Scan for the cell matching the given text and deliver its (x, y) coordinate at center. 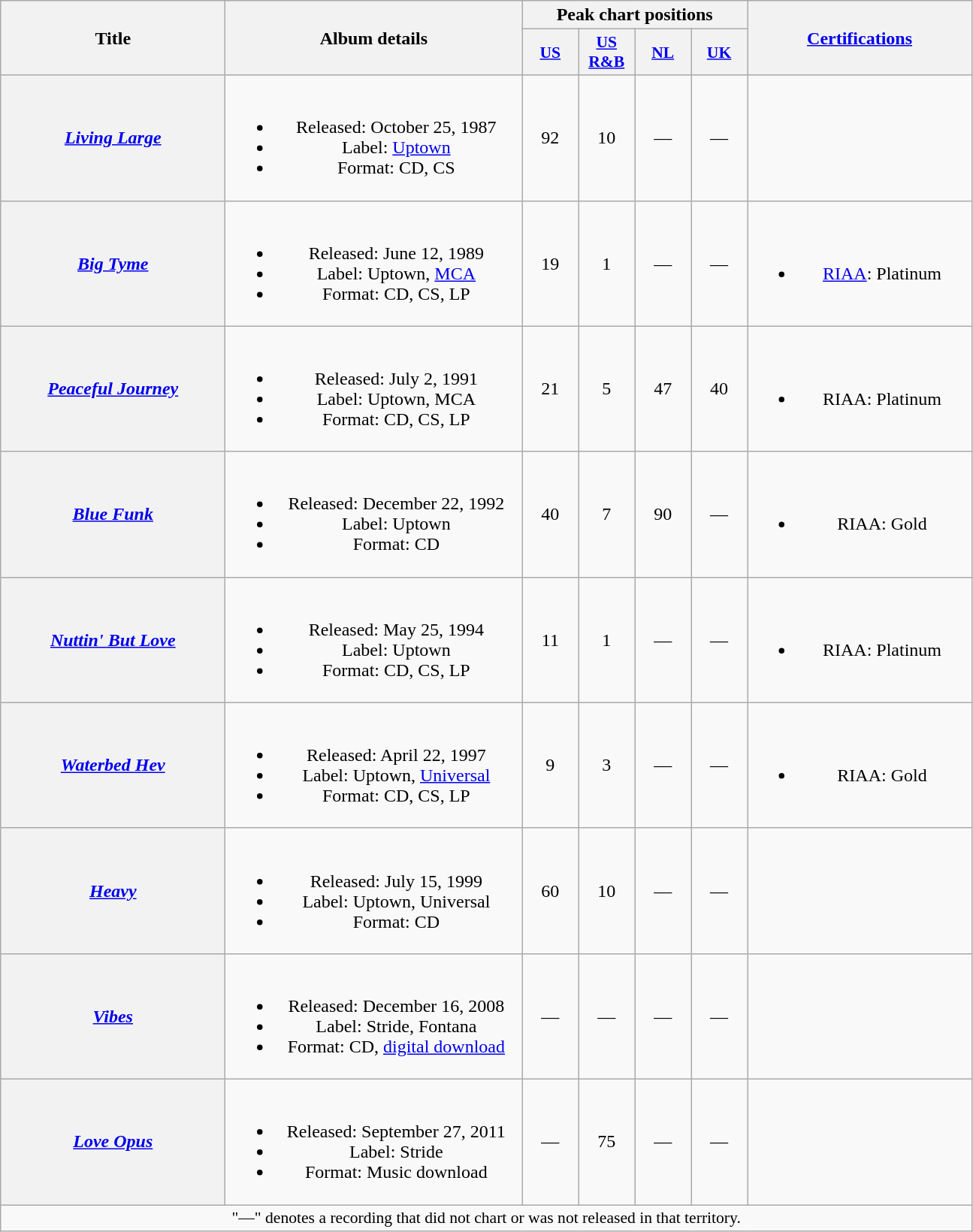
Peaceful Journey (113, 389)
Nuttin' But Love (113, 640)
60 (550, 891)
19 (550, 263)
90 (663, 514)
Released: December 22, 1992Label: UptownFormat: CD (374, 514)
UK (720, 53)
Released: September 27, 2011Label: StrideFormat: Music download (374, 1142)
NL (663, 53)
Released: April 22, 1997Label: Uptown, UniversalFormat: CD, CS, LP (374, 765)
Certifications (860, 38)
Released: May 25, 1994Label: UptownFormat: CD, CS, LP (374, 640)
Blue Funk (113, 514)
Released: October 25, 1987Label: UptownFormat: CD, CS (374, 138)
21 (550, 389)
Waterbed Hev (113, 765)
7 (607, 514)
US R&B (607, 53)
Album details (374, 38)
Released: December 16, 2008Label: Stride, FontanaFormat: CD, digital download (374, 1016)
47 (663, 389)
5 (607, 389)
"—" denotes a recording that did not chart or was not released in that territory. (487, 1218)
Living Large (113, 138)
92 (550, 138)
11 (550, 640)
US (550, 53)
3 (607, 765)
Peak chart positions (635, 15)
Love Opus (113, 1142)
Released: July 15, 1999Label: Uptown, UniversalFormat: CD (374, 891)
Heavy (113, 891)
Title (113, 38)
Released: July 2, 1991Label: Uptown, MCAFormat: CD, CS, LP (374, 389)
9 (550, 765)
75 (607, 1142)
Vibes (113, 1016)
Big Tyme (113, 263)
Released: June 12, 1989Label: Uptown, MCAFormat: CD, CS, LP (374, 263)
